Locate the cell with the specified text and output its (X, Y) center coordinate. 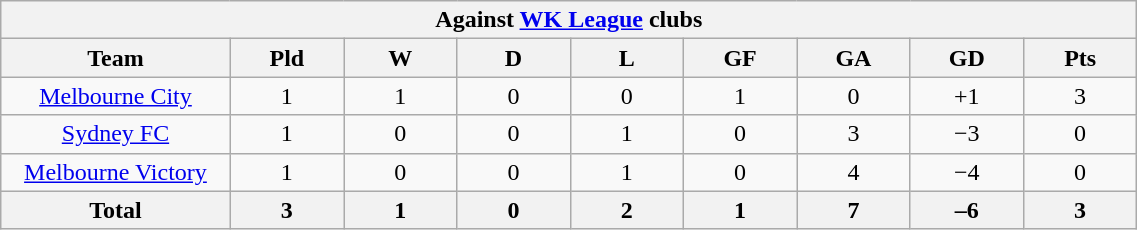
GD (966, 58)
7 (854, 210)
W (400, 58)
+1 (966, 96)
Melbourne City (116, 96)
2 (626, 210)
Pld (286, 58)
Team (116, 58)
Total (116, 210)
−4 (966, 172)
−3 (966, 134)
L (626, 58)
Pts (1080, 58)
GF (740, 58)
Melbourne Victory (116, 172)
4 (854, 172)
Against WK League clubs (569, 20)
D (514, 58)
–6 (966, 210)
GA (854, 58)
Sydney FC (116, 134)
